Return [x, y] of the center of cell containing provided text 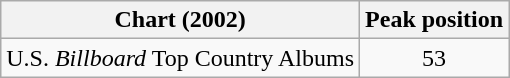
U.S. Billboard Top Country Albums [180, 58]
53 [434, 58]
Peak position [434, 20]
Chart (2002) [180, 20]
